Output the [X, Y] coordinate of the center of the cell containing the given text.  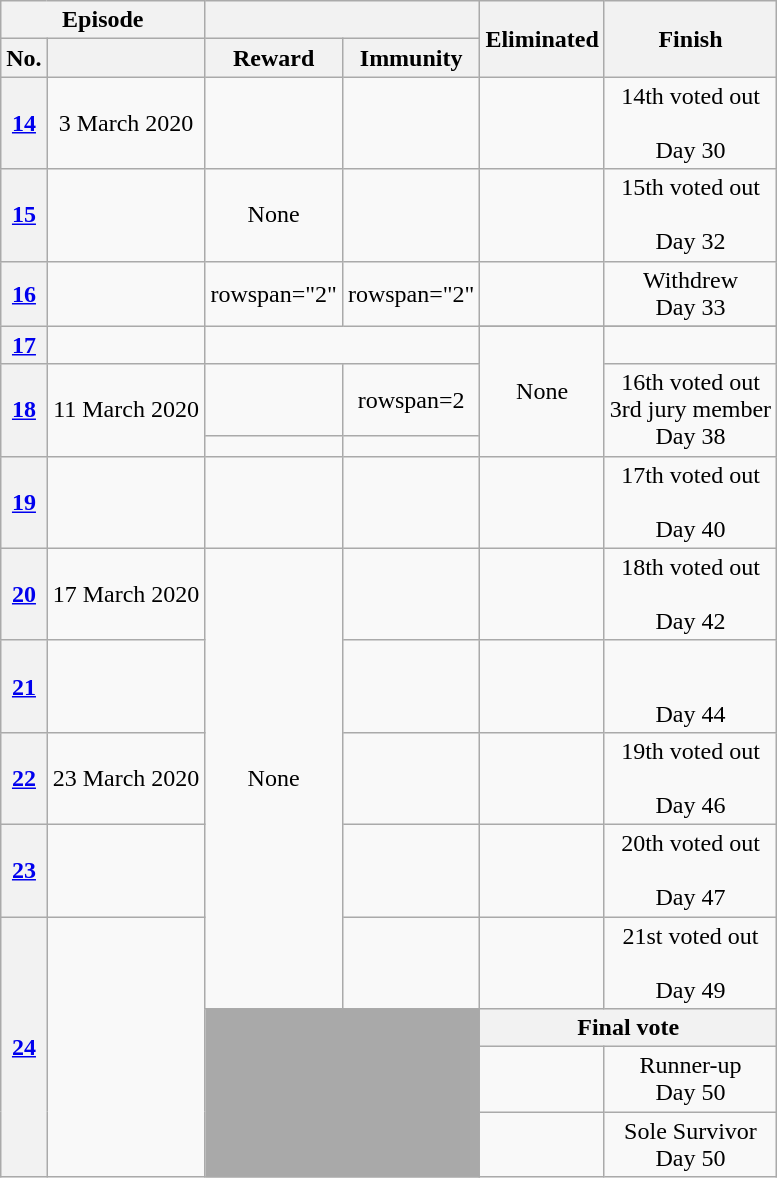
20th voted outDay 47 [690, 870]
17 March 2020 [126, 594]
WithdrewDay 33 [690, 294]
Sole SurvivorDay 50 [690, 1144]
No. [24, 58]
22 [24, 778]
21st voted outDay 49 [690, 962]
16th voted out3rd jury memberDay 38 [690, 410]
17 [24, 345]
Reward [274, 58]
Runner-upDay 50 [690, 1080]
18 [24, 410]
Final vote [628, 1028]
17th voted outDay 40 [690, 502]
20 [24, 594]
23 [24, 870]
19th voted outDay 46 [690, 778]
15th voted outDay 32 [690, 215]
Episode [103, 20]
24 [24, 1046]
Day 44 [690, 686]
Eliminated [542, 39]
18th voted outDay 42 [690, 594]
15 [24, 215]
19 [24, 502]
21 [24, 686]
3 March 2020 [126, 123]
16 [24, 294]
Finish [690, 39]
14th voted outDay 30 [690, 123]
14 [24, 123]
rowspan=2 [411, 400]
23 March 2020 [126, 778]
Immunity [411, 58]
11 March 2020 [126, 410]
